Pinpoint the cell where the given text exists, returning its (x, y) midpoint coordinate. 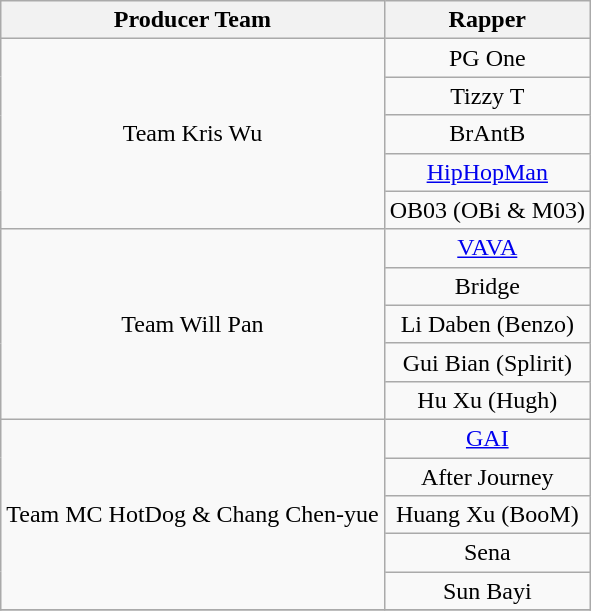
Producer Team (192, 20)
Tizzy T (487, 96)
Sena (487, 553)
Li Daben (Benzo) (487, 324)
HipHopMan (487, 172)
BrAntB (487, 134)
After Journey (487, 477)
Team Will Pan (192, 324)
Team Kris Wu (192, 134)
Sun Bayi (487, 591)
Hu Xu (Hugh) (487, 400)
Rapper (487, 20)
Huang Xu (BooM) (487, 515)
GAI (487, 438)
VAVA (487, 248)
PG One (487, 58)
Bridge (487, 286)
OB03 (OBi & M03) (487, 210)
Team MC HotDog & Chang Chen-yue (192, 514)
Gui Bian (Splirit) (487, 362)
